Search for the cell housing the specified text and yield its (x, y) center coordinate. 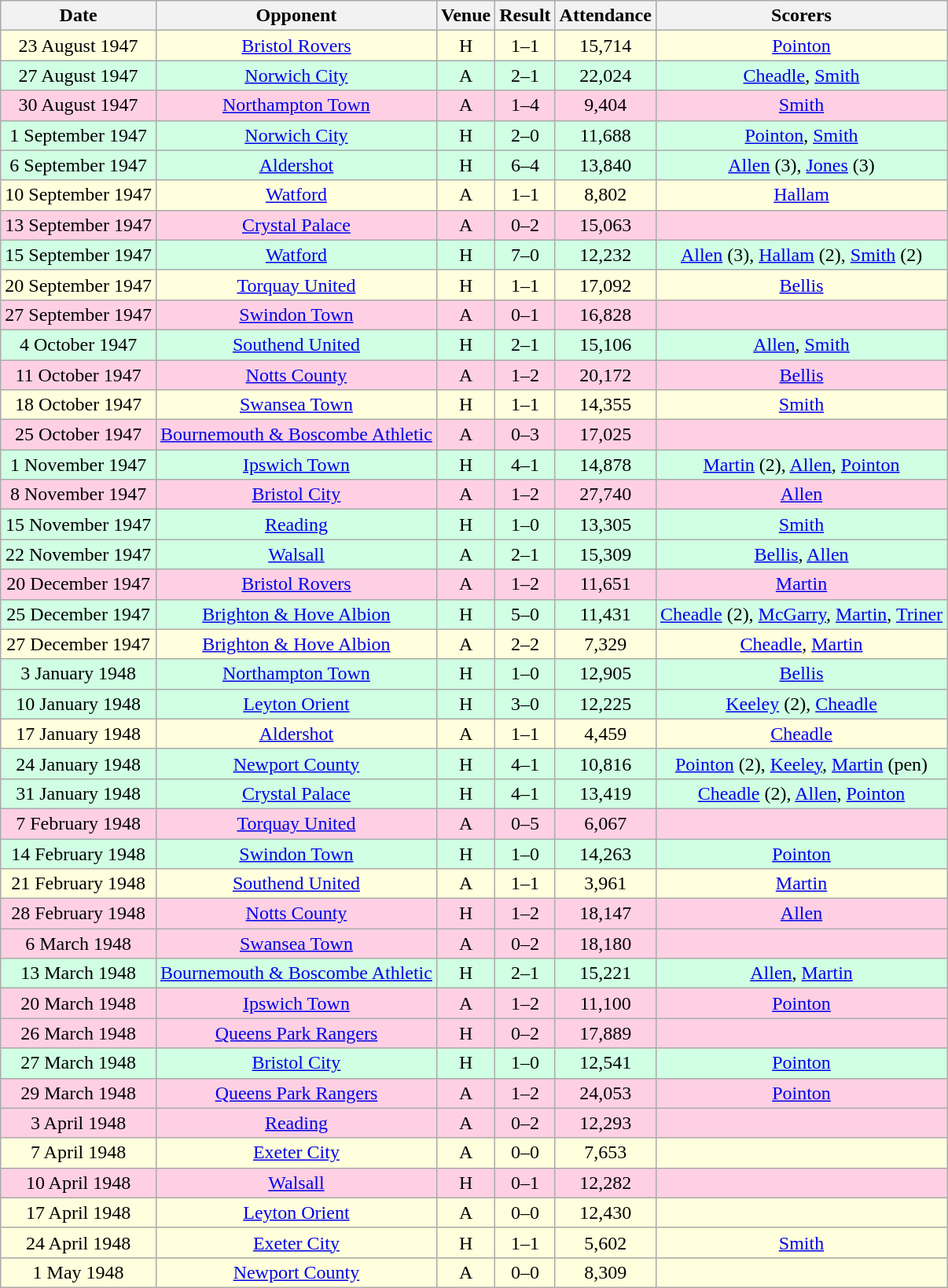
Allen (3), Jones (3) (801, 165)
10,816 (605, 764)
15,221 (605, 973)
14,263 (605, 853)
0–5 (525, 823)
27 December 1947 (79, 644)
18,147 (605, 914)
Pointon, Smith (801, 135)
11,688 (605, 135)
16,828 (605, 315)
6 March 1948 (79, 944)
3,961 (605, 884)
27 August 1947 (79, 75)
31 January 1948 (79, 793)
23 August 1947 (79, 46)
Result (525, 16)
8,309 (605, 1272)
4,459 (605, 734)
15 September 1947 (79, 255)
Martin (2), Allen, Pointon (801, 465)
7–0 (525, 255)
3 April 1948 (79, 1123)
Keeley (2), Cheadle (801, 704)
14,878 (605, 465)
25 December 1947 (79, 614)
15,714 (605, 46)
6–4 (525, 165)
15,063 (605, 225)
15,106 (605, 344)
30 August 1947 (79, 105)
27 September 1947 (79, 315)
17 January 1948 (79, 734)
28 February 1948 (79, 914)
5,602 (605, 1242)
27,740 (605, 495)
Bellis, Allen (801, 554)
27 March 1948 (79, 1063)
1–4 (525, 105)
12,430 (605, 1213)
Allen, Martin (801, 973)
7 April 1948 (79, 1153)
29 March 1948 (79, 1093)
8,802 (605, 195)
24 January 1948 (79, 764)
Cheadle, Smith (801, 75)
2–0 (525, 135)
26 March 1948 (79, 1033)
15,309 (605, 554)
3–0 (525, 704)
20 September 1947 (79, 285)
7,653 (605, 1153)
Scorers (801, 16)
12,905 (605, 674)
21 February 1948 (79, 884)
17,092 (605, 285)
15 November 1947 (79, 524)
Hallam (801, 195)
Attendance (605, 16)
Allen, Smith (801, 344)
13,840 (605, 165)
14,355 (605, 405)
11,431 (605, 614)
24,053 (605, 1093)
17 April 1948 (79, 1213)
24 April 1948 (79, 1242)
18 October 1947 (79, 405)
Cheadle (2), McGarry, Martin, Triner (801, 614)
8 November 1947 (79, 495)
Pointon (2), Keeley, Martin (pen) (801, 764)
Cheadle (801, 734)
12,293 (605, 1123)
Cheadle, Martin (801, 644)
17,889 (605, 1033)
Cheadle (2), Allen, Pointon (801, 793)
13 September 1947 (79, 225)
Venue (465, 16)
20,172 (605, 375)
10 April 1948 (79, 1183)
22,024 (605, 75)
18,180 (605, 944)
11 October 1947 (79, 375)
1 May 1948 (79, 1272)
9,404 (605, 105)
12,232 (605, 255)
1 September 1947 (79, 135)
11,651 (605, 584)
7,329 (605, 644)
17,025 (605, 435)
Allen (3), Hallam (2), Smith (2) (801, 255)
13 March 1948 (79, 973)
2–2 (525, 644)
10 January 1948 (79, 704)
7 February 1948 (79, 823)
6 September 1947 (79, 165)
12,282 (605, 1183)
20 December 1947 (79, 584)
6,067 (605, 823)
25 October 1947 (79, 435)
5–0 (525, 614)
14 February 1948 (79, 853)
22 November 1947 (79, 554)
20 March 1948 (79, 1003)
4 October 1947 (79, 344)
12,541 (605, 1063)
12,225 (605, 704)
1 November 1947 (79, 465)
13,419 (605, 793)
13,305 (605, 524)
Date (79, 16)
10 September 1947 (79, 195)
11,100 (605, 1003)
Opponent (296, 16)
3 January 1948 (79, 674)
0–3 (525, 435)
